Output the [x, y] coordinate of the center of the cell containing the given text.  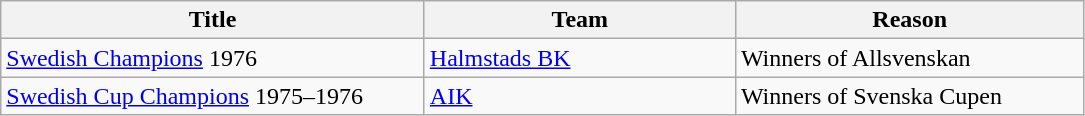
Winners of Allsvenskan [910, 58]
Halmstads BK [580, 58]
Swedish Champions 1976 [213, 58]
Reason [910, 20]
Swedish Cup Champions 1975–1976 [213, 96]
Title [213, 20]
Winners of Svenska Cupen [910, 96]
Team [580, 20]
AIK [580, 96]
